Output the (x, y) coordinate of the center of the cell containing the given text.  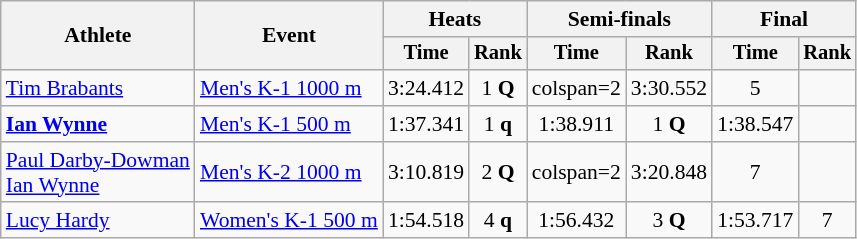
1 q (498, 124)
Men's K-2 1000 m (289, 172)
4 q (498, 221)
2 Q (498, 172)
1:54.518 (426, 221)
Semi-finals (620, 19)
1:53.717 (755, 221)
Lucy Hardy (98, 221)
1:38.547 (755, 124)
Men's K-1 1000 m (289, 88)
1:56.432 (576, 221)
3 Q (669, 221)
1:38.911 (576, 124)
Tim Brabants (98, 88)
Ian Wynne (98, 124)
3:10.819 (426, 172)
Paul Darby-DowmanIan Wynne (98, 172)
5 (755, 88)
Heats (455, 19)
3:24.412 (426, 88)
Event (289, 36)
Men's K-1 500 m (289, 124)
1:37.341 (426, 124)
Athlete (98, 36)
3:30.552 (669, 88)
Women's K-1 500 m (289, 221)
3:20.848 (669, 172)
Final (784, 19)
